Search for the cell housing the specified text and yield its [x, y] center coordinate. 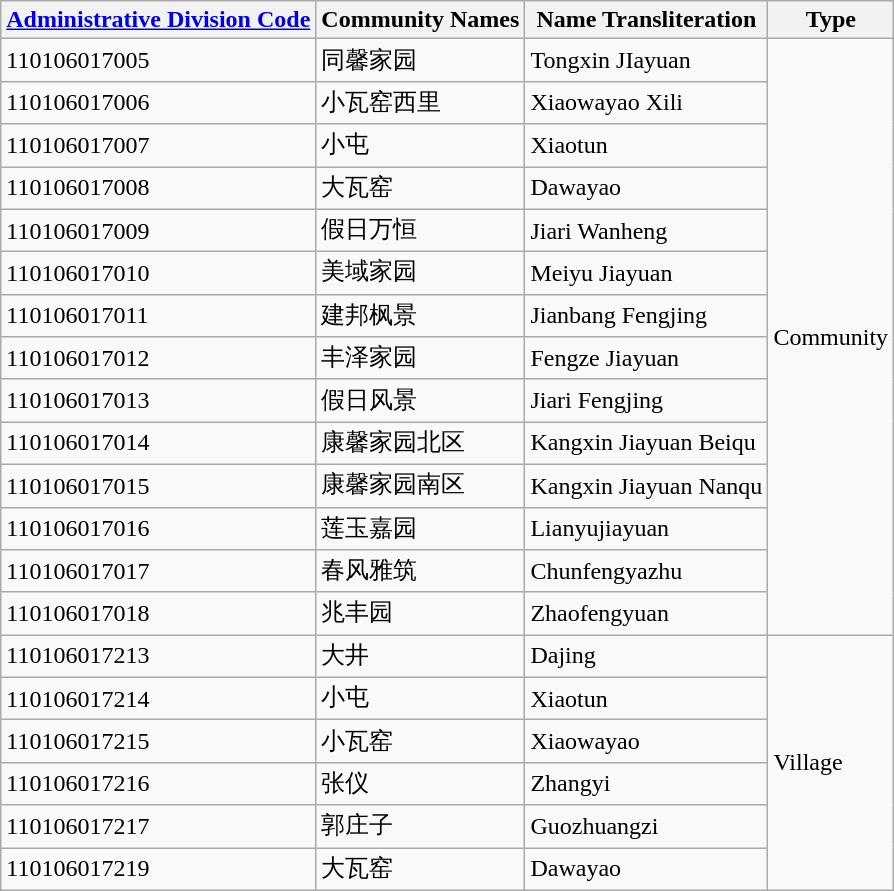
康馨家园北区 [420, 444]
郭庄子 [420, 826]
110106017007 [158, 146]
110106017017 [158, 572]
110106017215 [158, 742]
Lianyujiayuan [646, 528]
110106017008 [158, 188]
Administrative Division Code [158, 20]
110106017213 [158, 656]
Jiari Fengjing [646, 400]
大井 [420, 656]
Community Names [420, 20]
Xiaowayao [646, 742]
小瓦窑 [420, 742]
小瓦窑西里 [420, 102]
Tongxin JIayuan [646, 60]
莲玉嘉园 [420, 528]
Guozhuangzi [646, 826]
春风雅筑 [420, 572]
Village [831, 762]
Type [831, 20]
110106017006 [158, 102]
兆丰园 [420, 614]
110106017217 [158, 826]
110106017018 [158, 614]
同馨家园 [420, 60]
110106017012 [158, 358]
Kangxin Jiayuan Nanqu [646, 486]
110106017016 [158, 528]
Community [831, 337]
建邦枫景 [420, 316]
美域家园 [420, 274]
Jiari Wanheng [646, 230]
110106017009 [158, 230]
张仪 [420, 784]
丰泽家园 [420, 358]
110106017015 [158, 486]
Zhaofengyuan [646, 614]
康馨家园南区 [420, 486]
Zhangyi [646, 784]
110106017013 [158, 400]
110106017014 [158, 444]
Dajing [646, 656]
Kangxin Jiayuan Beiqu [646, 444]
Xiaowayao Xili [646, 102]
Chunfengyazhu [646, 572]
110106017011 [158, 316]
110106017010 [158, 274]
110106017219 [158, 870]
Meiyu Jiayuan [646, 274]
Name Transliteration [646, 20]
110106017216 [158, 784]
Fengze Jiayuan [646, 358]
假日万恒 [420, 230]
110106017005 [158, 60]
Jianbang Fengjing [646, 316]
假日风景 [420, 400]
110106017214 [158, 698]
